Return [x, y] of the center of cell containing provided text 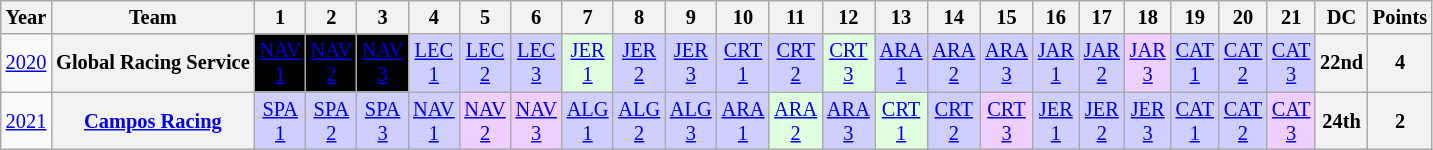
7 [588, 17]
11 [796, 17]
2021 [26, 121]
17 [1102, 17]
Campos Racing [152, 121]
ALG3 [691, 121]
14 [954, 17]
LEC3 [536, 63]
JAR3 [1148, 63]
10 [744, 17]
ALG2 [639, 121]
Points [1400, 17]
24th [1342, 121]
SPA1 [280, 121]
SPA2 [332, 121]
2020 [26, 63]
21 [1291, 17]
13 [902, 17]
12 [848, 17]
JAR1 [1056, 63]
6 [536, 17]
9 [691, 17]
22nd [1342, 63]
1 [280, 17]
16 [1056, 17]
JAR2 [1102, 63]
8 [639, 17]
DC [1342, 17]
ALG1 [588, 121]
Team [152, 17]
SPA3 [382, 121]
19 [1195, 17]
3 [382, 17]
5 [484, 17]
15 [1006, 17]
LEC2 [484, 63]
LEC1 [434, 63]
18 [1148, 17]
Global Racing Service [152, 63]
Year [26, 17]
20 [1243, 17]
